Return (x, y) of the center of cell containing provided text 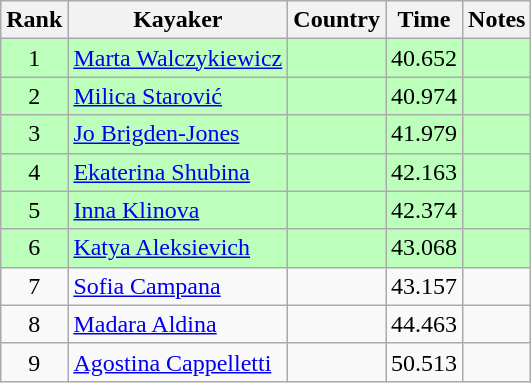
40.652 (424, 58)
7 (34, 286)
Milica Starović (178, 96)
Ekaterina Shubina (178, 172)
Notes (497, 20)
2 (34, 96)
3 (34, 134)
Jo Brigden-Jones (178, 134)
8 (34, 324)
43.068 (424, 248)
Marta Walczykiewicz (178, 58)
40.974 (424, 96)
Agostina Cappelletti (178, 362)
Madara Aldina (178, 324)
9 (34, 362)
Rank (34, 20)
41.979 (424, 134)
Sofia Campana (178, 286)
Kayaker (178, 20)
6 (34, 248)
Inna Klinova (178, 210)
44.463 (424, 324)
Country (337, 20)
42.163 (424, 172)
50.513 (424, 362)
42.374 (424, 210)
43.157 (424, 286)
1 (34, 58)
Katya Aleksievich (178, 248)
5 (34, 210)
4 (34, 172)
Time (424, 20)
